Extract the [x, y] coordinate from the center of the cell holding the provided text.  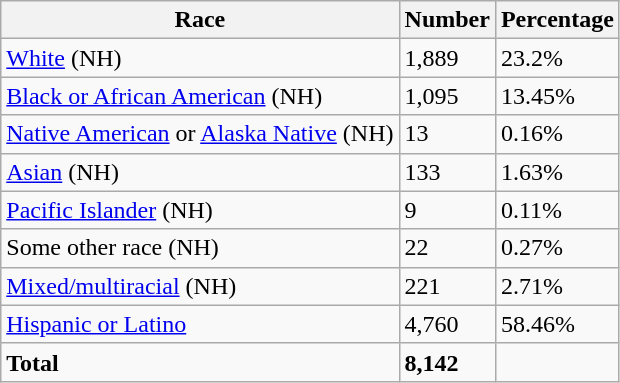
1,095 [447, 96]
0.27% [557, 248]
4,760 [447, 324]
Total [200, 362]
8,142 [447, 362]
1.63% [557, 172]
Percentage [557, 20]
221 [447, 286]
23.2% [557, 58]
White (NH) [200, 58]
9 [447, 210]
13 [447, 134]
Race [200, 20]
0.16% [557, 134]
Black or African American (NH) [200, 96]
133 [447, 172]
Number [447, 20]
13.45% [557, 96]
Hispanic or Latino [200, 324]
58.46% [557, 324]
Asian (NH) [200, 172]
Mixed/multiracial (NH) [200, 286]
Pacific Islander (NH) [200, 210]
Some other race (NH) [200, 248]
0.11% [557, 210]
Native American or Alaska Native (NH) [200, 134]
22 [447, 248]
2.71% [557, 286]
1,889 [447, 58]
